Identify which cell holds the provided text, then report its [X, Y] central coordinate. 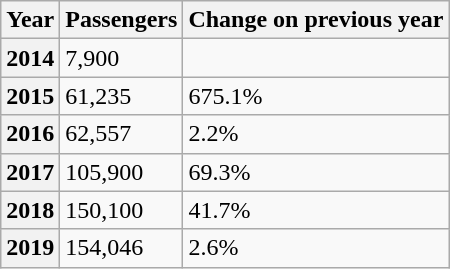
62,557 [122, 134]
2.6% [316, 248]
Year [30, 20]
69.3% [316, 172]
105,900 [122, 172]
2017 [30, 172]
2014 [30, 58]
41.7% [316, 210]
7,900 [122, 58]
2015 [30, 96]
2018 [30, 210]
675.1% [316, 96]
150,100 [122, 210]
2016 [30, 134]
Change on previous year [316, 20]
154,046 [122, 248]
2019 [30, 248]
2.2% [316, 134]
61,235 [122, 96]
Passengers [122, 20]
